Capture the cell that displays the provided text and extract its (X, Y) central coordinate. 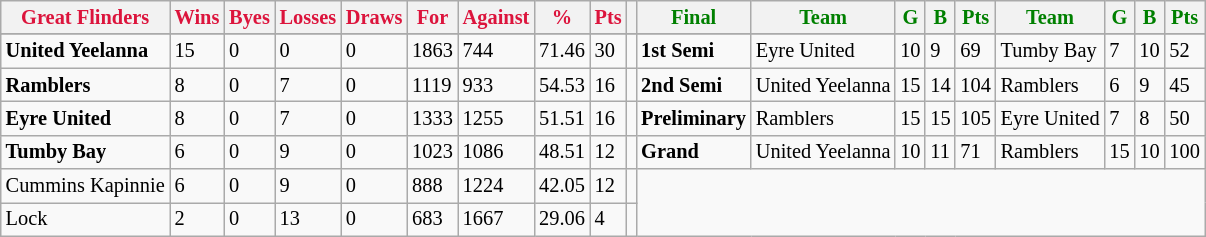
71.46 (562, 51)
Against (496, 17)
1667 (496, 219)
Final (694, 17)
13 (308, 219)
Draws (374, 17)
1086 (496, 152)
1333 (432, 118)
100 (1185, 152)
744 (496, 51)
Wins (198, 17)
30 (608, 51)
Byes (249, 17)
29.06 (562, 219)
1119 (432, 85)
Losses (308, 17)
1st Semi (694, 51)
45 (1185, 85)
4 (608, 219)
1023 (432, 152)
54.53 (562, 85)
683 (432, 219)
69 (975, 51)
2 (198, 219)
48.51 (562, 152)
% (562, 17)
933 (496, 85)
1863 (432, 51)
Grand (694, 152)
1255 (496, 118)
105 (975, 118)
Great Flinders (86, 17)
71 (975, 152)
Lock (86, 219)
Preliminary (694, 118)
104 (975, 85)
2nd Semi (694, 85)
51.51 (562, 118)
888 (432, 186)
50 (1185, 118)
Cummins Kapinnie (86, 186)
52 (1185, 51)
For (432, 17)
42.05 (562, 186)
1224 (496, 186)
14 (940, 85)
11 (940, 152)
